From the cell containing the given text, extract its center point as [x, y] coordinate. 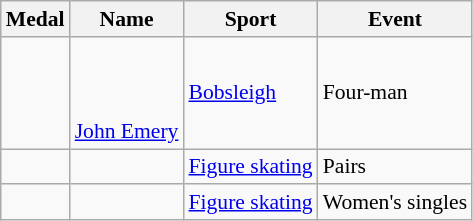
Name [127, 19]
Four-man [395, 93]
Bobsleigh [250, 93]
Sport [250, 19]
John Emery [127, 93]
Event [395, 19]
Medal [36, 19]
Pairs [395, 167]
Women's singles [395, 203]
